For the text-containing cell, return its midpoint in (x, y) coordinate format. 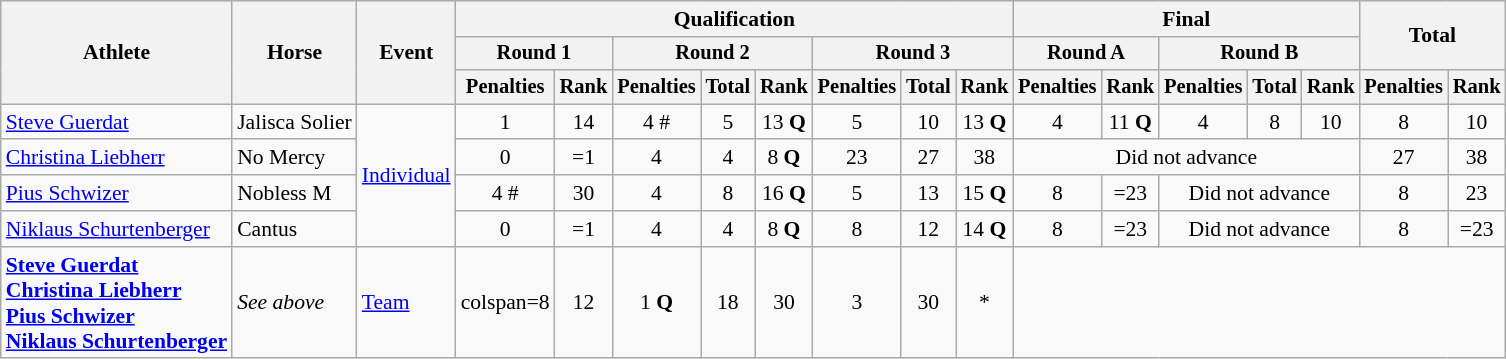
11 Q (1130, 122)
No Mercy (294, 158)
Nobless M (294, 193)
18 (728, 303)
Jalisca Solier (294, 122)
See above (294, 303)
14 (584, 122)
Individual (406, 175)
colspan=8 (506, 303)
Round 2 (712, 54)
Horse (294, 52)
15 Q (985, 193)
Steve Guerdat (116, 122)
Cantus (294, 229)
Steve GuerdatChristina LiebherrPius SchwizerNiklaus Schurtenberger (116, 303)
1 (506, 122)
Round A (1086, 54)
Qualification (735, 19)
16 Q (784, 193)
Team (406, 303)
Christina Liebherr (116, 158)
Round 3 (913, 54)
13 (928, 193)
* (985, 303)
14 Q (985, 229)
3 (857, 303)
Pius Schwizer (116, 193)
Round 1 (534, 54)
1 Q (656, 303)
Event (406, 52)
Round B (1259, 54)
Athlete (116, 52)
Niklaus Schurtenberger (116, 229)
Final (1186, 19)
